Pinpoint the cell where the given text exists, returning its (x, y) midpoint coordinate. 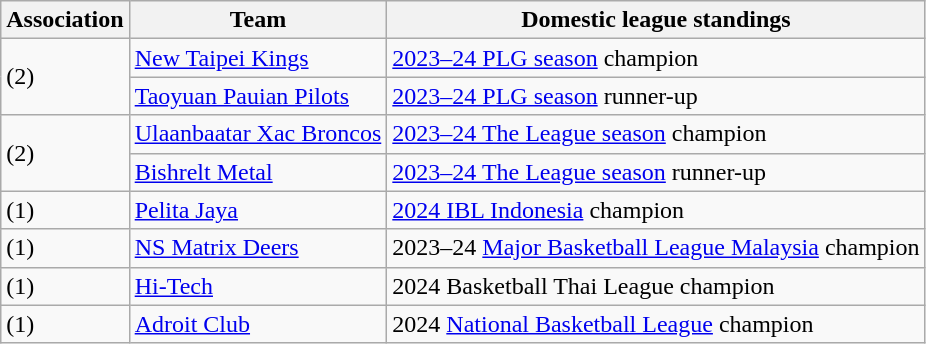
2023–24 The League season champion (656, 134)
Association (65, 20)
Ulaanbaatar Xac Broncos (258, 134)
2023–24 Major Basketball League Malaysia champion (656, 248)
2024 IBL Indonesia champion (656, 210)
2023–24 PLG season runner-up (656, 96)
2024 National Basketball League champion (656, 324)
Hi-Tech (258, 286)
New Taipei Kings (258, 58)
Pelita Jaya (258, 210)
2024 Basketball Thai League champion (656, 286)
NS Matrix Deers (258, 248)
Team (258, 20)
Domestic league standings (656, 20)
2023–24 PLG season champion (656, 58)
Bishrelt Metal (258, 172)
Taoyuan Pauian Pilots (258, 96)
2023–24 The League season runner-up (656, 172)
Adroit Club (258, 324)
